Pinpoint the cell where the given text exists, returning its (X, Y) midpoint coordinate. 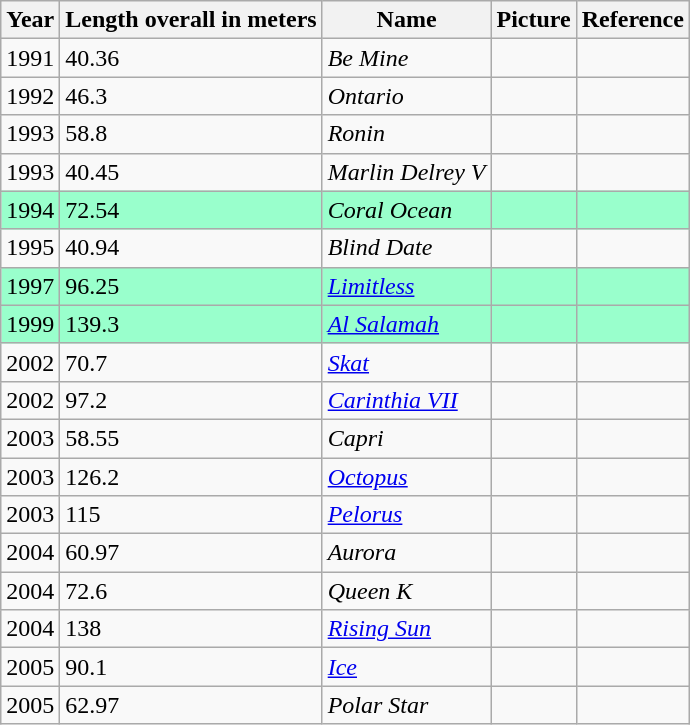
126.2 (191, 477)
Year (30, 20)
40.45 (191, 172)
60.97 (191, 553)
1997 (30, 286)
40.36 (191, 58)
40.94 (191, 248)
Skat (406, 362)
115 (191, 515)
Coral Ocean (406, 210)
139.3 (191, 324)
Carinthia VII (406, 400)
Reference (632, 20)
97.2 (191, 400)
1991 (30, 58)
72.54 (191, 210)
Picture (534, 20)
58.55 (191, 438)
Polar Star (406, 705)
Marlin Delrey V (406, 172)
Name (406, 20)
Rising Sun (406, 629)
Aurora (406, 553)
Pelorus (406, 515)
Al Salamah (406, 324)
Length overall in meters (191, 20)
46.3 (191, 96)
Be Mine (406, 58)
Ice (406, 667)
72.6 (191, 591)
Ronin (406, 134)
58.8 (191, 134)
62.97 (191, 705)
90.1 (191, 667)
Capri (406, 438)
138 (191, 629)
96.25 (191, 286)
Limitless (406, 286)
Queen K (406, 591)
1999 (30, 324)
Blind Date (406, 248)
1994 (30, 210)
1992 (30, 96)
70.7 (191, 362)
Ontario (406, 96)
Octopus (406, 477)
1995 (30, 248)
